Capture the cell that displays the provided text and extract its (X, Y) central coordinate. 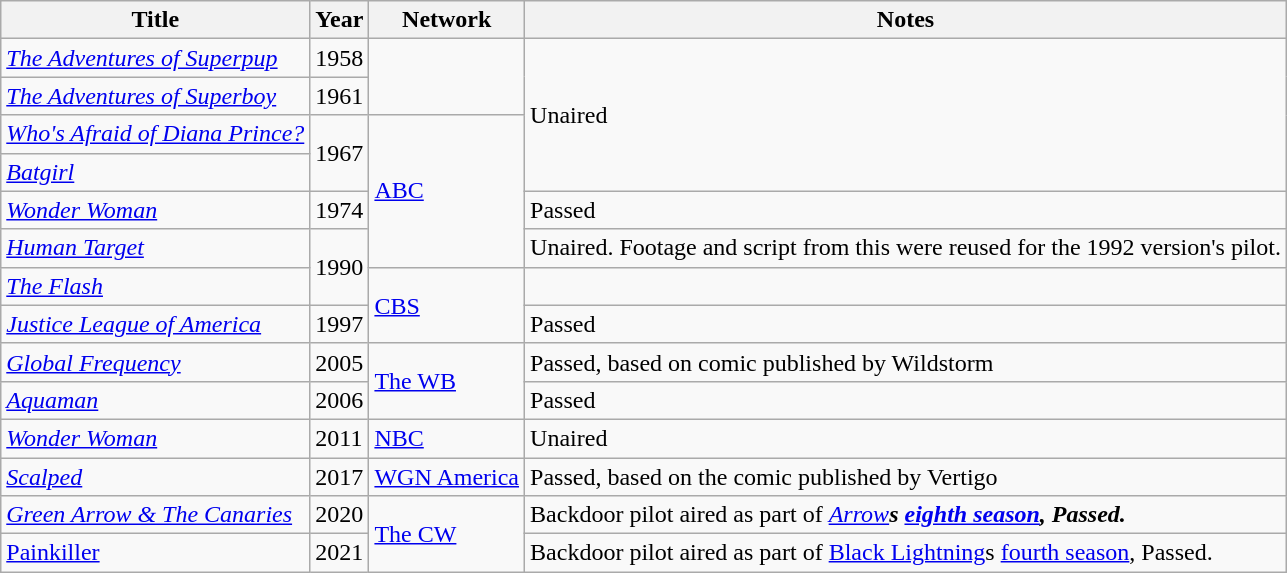
2005 (340, 362)
CBS (447, 305)
Backdoor pilot aired as part of Black Lightnings fourth season, Passed. (906, 553)
WGN America (447, 477)
2017 (340, 477)
Title (156, 20)
Batgirl (156, 172)
Justice League of America (156, 324)
Green Arrow & The Canaries (156, 515)
2011 (340, 438)
1961 (340, 96)
Scalped (156, 477)
The Flash (156, 286)
The Adventures of Superpup (156, 58)
Notes (906, 20)
The WB (447, 381)
1990 (340, 267)
Backdoor pilot aired as part of Arrows eighth season, Passed. (906, 515)
2020 (340, 515)
2006 (340, 400)
1974 (340, 210)
Year (340, 20)
Global Frequency (156, 362)
Unaired. Footage and script from this were reused for the 1992 version's pilot. (906, 248)
Who's Afraid of Diana Prince? (156, 134)
NBC (447, 438)
ABC (447, 191)
Aquaman (156, 400)
Human Target (156, 248)
2021 (340, 553)
1967 (340, 153)
Passed, based on comic published by Wildstorm (906, 362)
1958 (340, 58)
1997 (340, 324)
Network (447, 20)
Passed, based on the comic published by Vertigo (906, 477)
The Adventures of Superboy (156, 96)
Painkiller (156, 553)
The CW (447, 534)
